Return (x, y) of the center of cell containing provided text 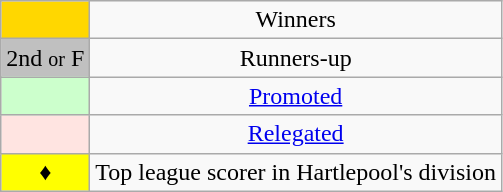
♦ (46, 172)
Promoted (296, 96)
2nd or F (46, 58)
Winners (296, 20)
Runners-up (296, 58)
Top league scorer in Hartlepool's division (296, 172)
Relegated (296, 134)
